For the text-containing cell, return its midpoint in (x, y) coordinate format. 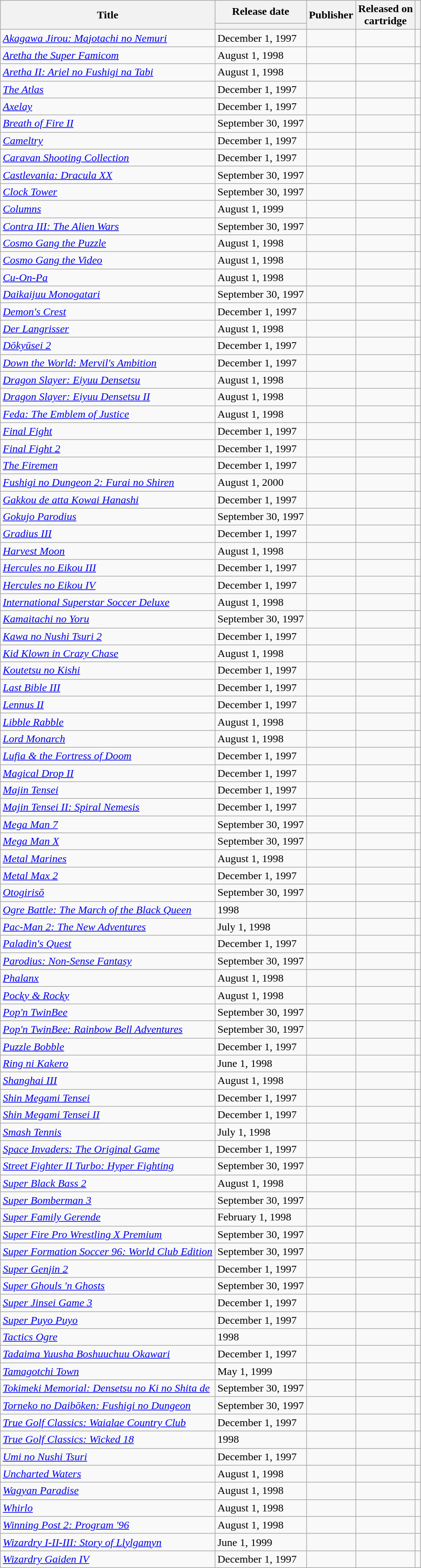
Released oncartridge (385, 15)
Final Fight 2 (108, 448)
May 1, 1999 (261, 1371)
Caravan Shooting Collection (108, 158)
Otogirisō (108, 893)
Lord Monarch (108, 739)
Kamaitachi no Yoru (108, 619)
Kid Klown in Crazy Chase (108, 653)
Smash Tennis (108, 1132)
Kawa no Nushi Tsuri 2 (108, 636)
Super Puyo Puyo (108, 1320)
Super Bomberman 3 (108, 1200)
June 1, 1999 (261, 1542)
Title (108, 15)
Metal Marines (108, 859)
Mega Man X (108, 841)
Ring ni Kakero (108, 1064)
Uncharted Waters (108, 1474)
Release date (261, 12)
Phalanx (108, 978)
Super Fire Pro Wrestling X Premium (108, 1234)
Gokujo Parodius (108, 517)
Parodius: Non-Sense Fantasy (108, 961)
Super Family Gerende (108, 1217)
Libble Rabble (108, 722)
Cosmo Gang the Puzzle (108, 243)
Final Fight (108, 431)
Breath of Fire II (108, 123)
Shin Megami Tensei (108, 1098)
Clock Tower (108, 192)
International Superstar Soccer Deluxe (108, 602)
True Golf Classics: Waialae Country Club (108, 1423)
Space Invaders: The Original Game (108, 1149)
Street Fighter II Turbo: Hyper Fighting (108, 1166)
February 1, 1998 (261, 1217)
Dōkyūsei 2 (108, 346)
The Firemen (108, 465)
Gradius III (108, 534)
Gakkou de atta Kowai Hanashi (108, 500)
Aretha II: Ariel no Fushigi na Tabi (108, 72)
Last Bible III (108, 687)
The Atlas (108, 89)
Castlevania: Dracula XX (108, 175)
August 1, 2000 (261, 482)
Super Formation Soccer 96: World Club Edition (108, 1251)
Daikaijuu Monogatari (108, 295)
Paladin's Quest (108, 944)
Pop'n TwinBee (108, 1012)
Shin Megami Tensei II (108, 1115)
Super Jinsei Game 3 (108, 1303)
Hercules no Eikou III (108, 568)
Lennus II (108, 705)
Lufia & the Fortress of Doom (108, 756)
Metal Max 2 (108, 876)
Tamagotchi Town (108, 1371)
Aretha the Super Famicom (108, 55)
Axelay (108, 106)
Wagyan Paradise (108, 1491)
Shanghai III (108, 1081)
June 1, 1998 (261, 1064)
Cameltry (108, 141)
Columns (108, 209)
Publisher (331, 15)
Whirlo (108, 1508)
Pop'n TwinBee: Rainbow Bell Adventures (108, 1029)
True Golf Classics: Wicked 18 (108, 1440)
Down the World: Mervil's Ambition (108, 363)
Demon's Crest (108, 312)
August 1, 1999 (261, 209)
Dragon Slayer: Eiyuu Densetsu (108, 380)
Cosmo Gang the Video (108, 260)
Tadaima Yuusha Boshuuchuu Okawari (108, 1354)
Umi no Nushi Tsuri (108, 1457)
Winning Post 2: Program '96 (108, 1525)
Feda: The Emblem of Justice (108, 414)
Tactics Ogre (108, 1337)
Majin Tensei II: Spiral Nemesis (108, 807)
Magical Drop II (108, 773)
Super Genjin 2 (108, 1268)
Hercules no Eikou IV (108, 585)
Akagawa Jirou: Majotachi no Nemuri (108, 38)
Der Langrisser (108, 329)
Fushigi no Dungeon 2: Furai no Shiren (108, 482)
Harvest Moon (108, 551)
Super Ghouls 'n Ghosts (108, 1286)
Super Black Bass 2 (108, 1183)
Contra III: The Alien Wars (108, 226)
Dragon Slayer: Eiyuu Densetsu II (108, 397)
Torneko no Daibōken: Fushigi no Dungeon (108, 1405)
Ogre Battle: The March of the Black Queen (108, 910)
Tokimeki Memorial: Densetsu no Ki no Shita de (108, 1388)
Koutetsu no Kishi (108, 670)
Pac-Man 2: The New Adventures (108, 927)
Wizardry Gaiden IV (108, 1559)
Majin Tensei (108, 790)
Cu-On-Pa (108, 277)
Mega Man 7 (108, 824)
Pocky & Rocky (108, 995)
Wizardry I-II-III: Story of Llylgamyn (108, 1542)
Puzzle Bobble (108, 1047)
